Return [X, Y] of the center of cell containing provided text 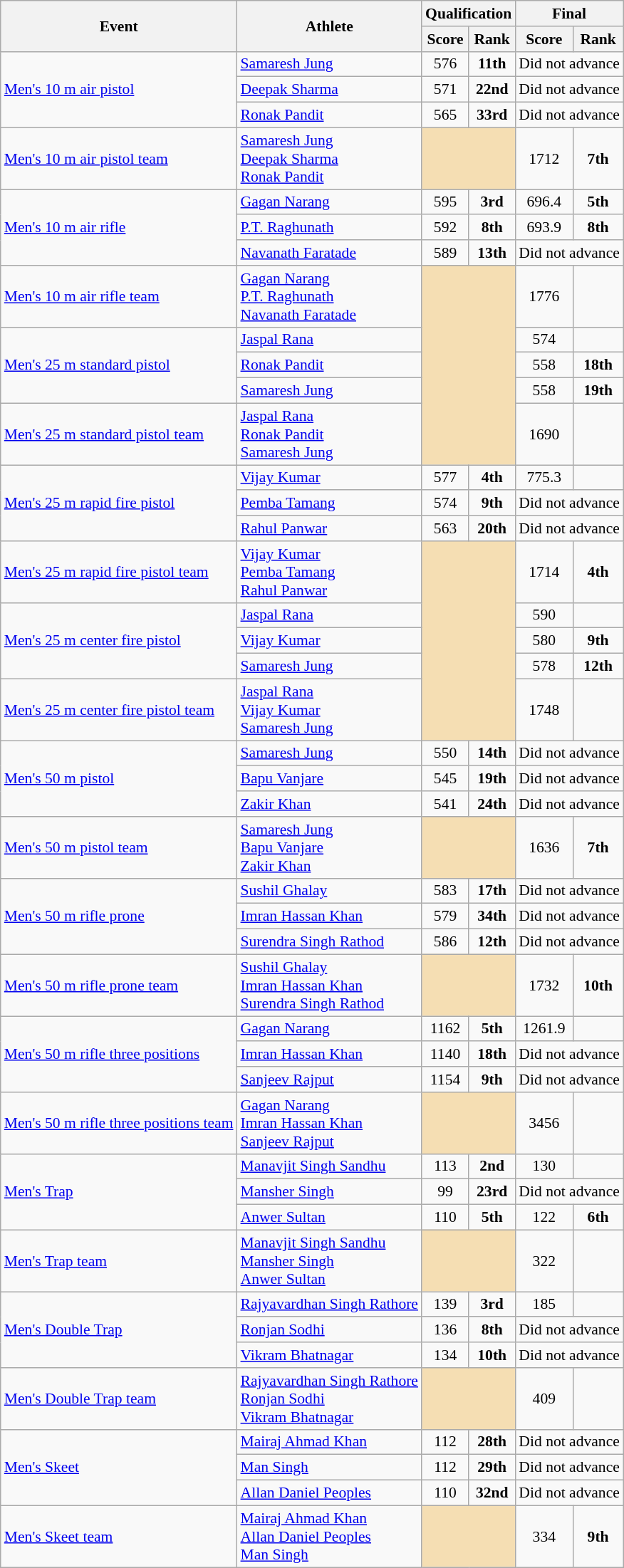
1732 [544, 986]
11th [492, 64]
545 [445, 779]
33rd [492, 115]
3456 [544, 1124]
Men's 25 m center fire pistol team [119, 709]
579 [445, 916]
Jaspal RanaRonak PanditSamaresh Jung [330, 434]
6th [598, 1218]
Men's 10 m air pistol team [119, 158]
P.T. Raghunath [330, 228]
Deepak Sharma [330, 90]
Mairaj Ahmad KhanAllan Daniel PeoplesMan Singh [330, 1537]
24th [492, 804]
Men's Skeet team [119, 1537]
Gagan NarangImran Hassan KhanSanjeev Rajput [330, 1124]
14th [492, 753]
99 [445, 1192]
Men's Double Trap [119, 1330]
592 [445, 228]
Vijay KumarPemba TamangRahul Panwar [330, 573]
22nd [492, 90]
586 [445, 942]
Manavjit Singh Sandhu [330, 1166]
576 [445, 64]
Sanjeev Rajput [330, 1080]
Men's 10 m air rifle team [119, 296]
Men's 25 m rapid fire pistol team [119, 573]
1261.9 [544, 1029]
550 [445, 753]
1776 [544, 296]
1162 [445, 1029]
Men's 25 m center fire pistol [119, 641]
322 [544, 1260]
136 [445, 1330]
Samaresh JungDeepak SharmaRonak Pandit [330, 158]
Samaresh JungBapu VanjareZakir Khan [330, 847]
Mairaj Ahmad Khan [330, 1442]
Men's 50 m pistol team [119, 847]
Jaspal RanaVijay KumarSamaresh Jung [330, 709]
589 [445, 253]
595 [445, 202]
Men's Double Trap team [119, 1399]
Zakir Khan [330, 804]
2nd [492, 1166]
134 [445, 1355]
Men's 50 m rifle prone team [119, 986]
Men's 10 m air rifle [119, 228]
28th [492, 1442]
139 [445, 1305]
1690 [544, 434]
Allan Daniel Peoples [330, 1493]
Men's Trap [119, 1192]
693.9 [544, 228]
571 [445, 90]
580 [544, 641]
113 [445, 1166]
1154 [445, 1080]
Men's 50 m pistol [119, 779]
17th [492, 891]
13th [492, 253]
Rajyavardhan Singh RathoreRonjan SodhiVikram Bhatnagar [330, 1399]
Athlete [330, 26]
Men's 25 m rapid fire pistol [119, 503]
Man Singh [330, 1468]
122 [544, 1218]
1714 [544, 573]
578 [544, 667]
Men's 10 m air pistol [119, 90]
577 [445, 478]
563 [445, 528]
32nd [492, 1493]
Rajyavardhan Singh Rathore [330, 1305]
130 [544, 1166]
Surendra Singh Rathod [330, 942]
Gagan NarangP.T. RaghunathNavanath Faratade [330, 296]
Men's Skeet [119, 1467]
Men's Trap team [119, 1260]
29th [492, 1468]
34th [492, 916]
Bapu Vanjare [330, 779]
Sushil GhalayImran Hassan KhanSurendra Singh Rathod [330, 986]
1748 [544, 709]
565 [445, 115]
Men's 50 m rifle prone [119, 916]
Event [119, 26]
409 [544, 1399]
334 [544, 1537]
23rd [492, 1192]
1636 [544, 847]
Navanath Faratade [330, 253]
Vikram Bhatnagar [330, 1355]
Men's 50 m rifle three positions team [119, 1124]
Mansher Singh [330, 1192]
583 [445, 891]
590 [544, 615]
Anwer Sultan [330, 1218]
Men's 25 m standard pistol [119, 365]
Sushil Ghalay [330, 891]
20th [492, 528]
185 [544, 1305]
Ronjan Sodhi [330, 1330]
Rahul Panwar [330, 528]
Pemba Tamang [330, 503]
Manavjit Singh SandhuMansher SinghAnwer Sultan [330, 1260]
Men's 50 m rifle three positions [119, 1054]
Men's 25 m standard pistol team [119, 434]
696.4 [544, 202]
Final [569, 14]
1712 [544, 158]
Qualification [469, 14]
541 [445, 804]
1140 [445, 1055]
775.3 [544, 478]
